From the cell containing the given text, extract its center point as (x, y) coordinate. 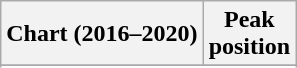
Chart (2016–2020) (102, 34)
Peakposition (249, 34)
